Scan for the cell matching the given text and deliver its (X, Y) coordinate at center. 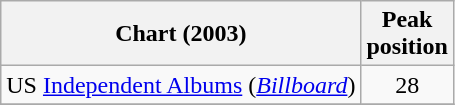
Chart (2003) (181, 34)
Peakposition (407, 34)
US Independent Albums (Billboard) (181, 85)
28 (407, 85)
